Return the [x, y] coordinate for the center point of the cell that contains the specified text.  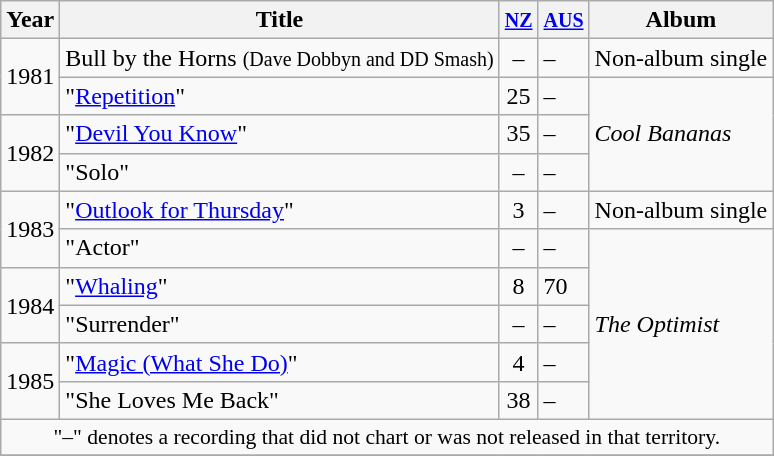
Cool Bananas [681, 134]
1984 [30, 305]
"Repetition" [280, 96]
8 [518, 286]
1981 [30, 77]
38 [518, 400]
"Surrender" [280, 324]
Album [681, 20]
Title [280, 20]
1982 [30, 153]
"Whaling" [280, 286]
AUS [564, 20]
1983 [30, 229]
"Outlook for Thursday" [280, 210]
1985 [30, 381]
"She Loves Me Back" [280, 400]
"Devil You Know" [280, 134]
The Optimist [681, 324]
4 [518, 362]
3 [518, 210]
Year [30, 20]
"–" denotes a recording that did not chart or was not released in that territory. [387, 437]
NZ [518, 20]
35 [518, 134]
"Solo" [280, 172]
Bull by the Horns (Dave Dobbyn and DD Smash) [280, 58]
70 [564, 286]
25 [518, 96]
"Magic (What She Do)" [280, 362]
"Actor" [280, 248]
